Capture the cell that displays the provided text and extract its (x, y) central coordinate. 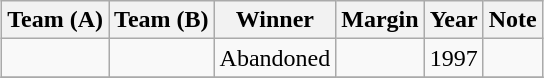
Year (454, 20)
Winner (275, 20)
Margin (380, 20)
Note (512, 20)
Team (B) (162, 20)
1997 (454, 58)
Team (A) (56, 20)
Abandoned (275, 58)
